Output the [X, Y] coordinate of the center of the cell containing the given text.  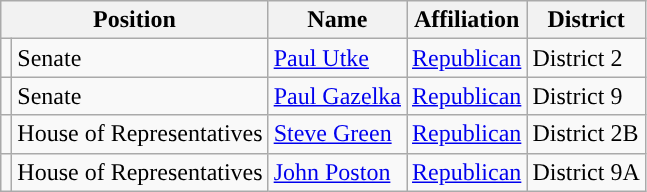
John Poston [337, 172]
Paul Utke [337, 58]
Paul Gazelka [337, 96]
District [586, 20]
Position [134, 20]
Name [337, 20]
Affiliation [466, 20]
Steve Green [337, 134]
District 9 [586, 96]
District 9A [586, 172]
District 2 [586, 58]
District 2B [586, 134]
